Search for the cell housing the specified text and yield its [x, y] center coordinate. 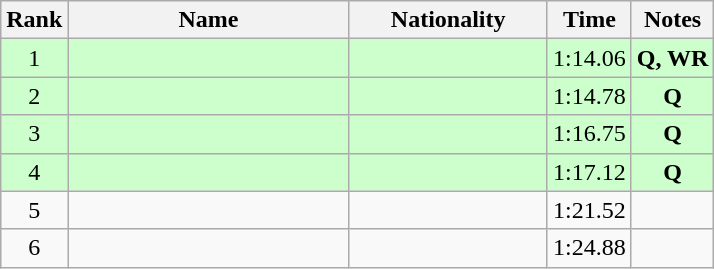
1:17.12 [589, 172]
4 [34, 172]
Notes [672, 20]
Rank [34, 20]
1:24.88 [589, 248]
Time [589, 20]
5 [34, 210]
1:16.75 [589, 134]
1:14.06 [589, 58]
Q, WR [672, 58]
2 [34, 96]
1:21.52 [589, 210]
6 [34, 248]
3 [34, 134]
Name [208, 20]
1:14.78 [589, 96]
Nationality [448, 20]
1 [34, 58]
